Pinpoint the cell where the given text exists, returning its [x, y] midpoint coordinate. 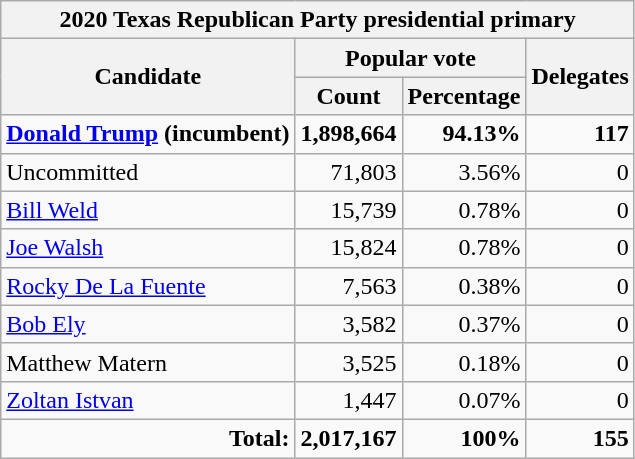
3,525 [348, 362]
Donald Trump (incumbent) [148, 134]
Zoltan Istvan [148, 400]
1,898,664 [348, 134]
2,017,167 [348, 438]
Total: [148, 438]
15,739 [348, 210]
Percentage [464, 96]
2020 Texas Republican Party presidential primary [318, 20]
3.56% [464, 172]
Rocky De La Fuente [148, 286]
100% [464, 438]
3,582 [348, 324]
Matthew Matern [148, 362]
71,803 [348, 172]
117 [580, 134]
Popular vote [410, 58]
Uncommitted [148, 172]
Bob Ely [148, 324]
0.07% [464, 400]
155 [580, 438]
15,824 [348, 248]
0.37% [464, 324]
94.13% [464, 134]
Joe Walsh [148, 248]
Bill Weld [148, 210]
Delegates [580, 77]
1,447 [348, 400]
Candidate [148, 77]
0.18% [464, 362]
Count [348, 96]
0.38% [464, 286]
7,563 [348, 286]
